Locate the cell with the specified text and output its (X, Y) center coordinate. 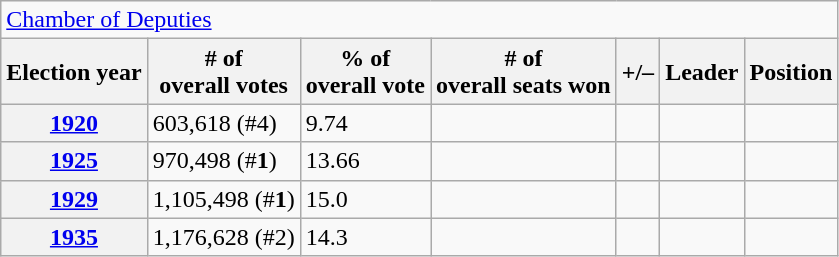
9.74 (365, 123)
Position (791, 72)
1935 (74, 237)
Leader (702, 72)
Chamber of Deputies (420, 20)
603,618 (#4) (224, 123)
970,498 (#1) (224, 161)
1925 (74, 161)
# ofoverall votes (224, 72)
Election year (74, 72)
1920 (74, 123)
1,105,498 (#1) (224, 199)
+/– (638, 72)
% ofoverall vote (365, 72)
15.0 (365, 199)
1929 (74, 199)
1,176,628 (#2) (224, 237)
# ofoverall seats won (524, 72)
14.3 (365, 237)
13.66 (365, 161)
